Detect which cell encompasses the target text, then output its (x, y) center coordinate. 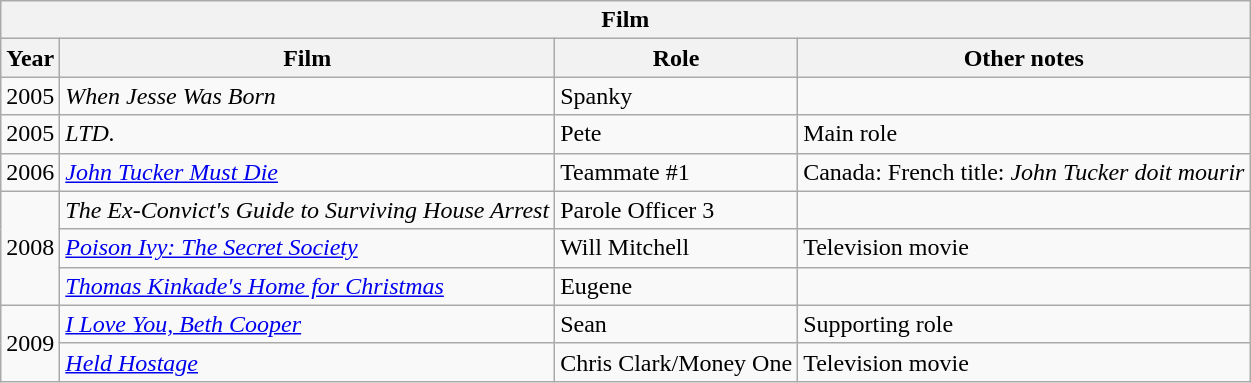
Held Hostage (308, 362)
Year (30, 58)
The Ex-Convict's Guide to Surviving House Arrest (308, 210)
John Tucker Must Die (308, 172)
2009 (30, 343)
I Love You, Beth Cooper (308, 324)
Other notes (1024, 58)
Canada: French title: John Tucker doit mourir (1024, 172)
Role (676, 58)
Thomas Kinkade's Home for Christmas (308, 286)
Main role (1024, 134)
Spanky (676, 96)
LTD. (308, 134)
Sean (676, 324)
Poison Ivy: The Secret Society (308, 248)
Pete (676, 134)
Eugene (676, 286)
2006 (30, 172)
Supporting role (1024, 324)
Will Mitchell (676, 248)
When Jesse Was Born (308, 96)
Chris Clark/Money One (676, 362)
Parole Officer 3 (676, 210)
Teammate #1 (676, 172)
2008 (30, 248)
